Scan for the cell matching the given text and deliver its (X, Y) coordinate at center. 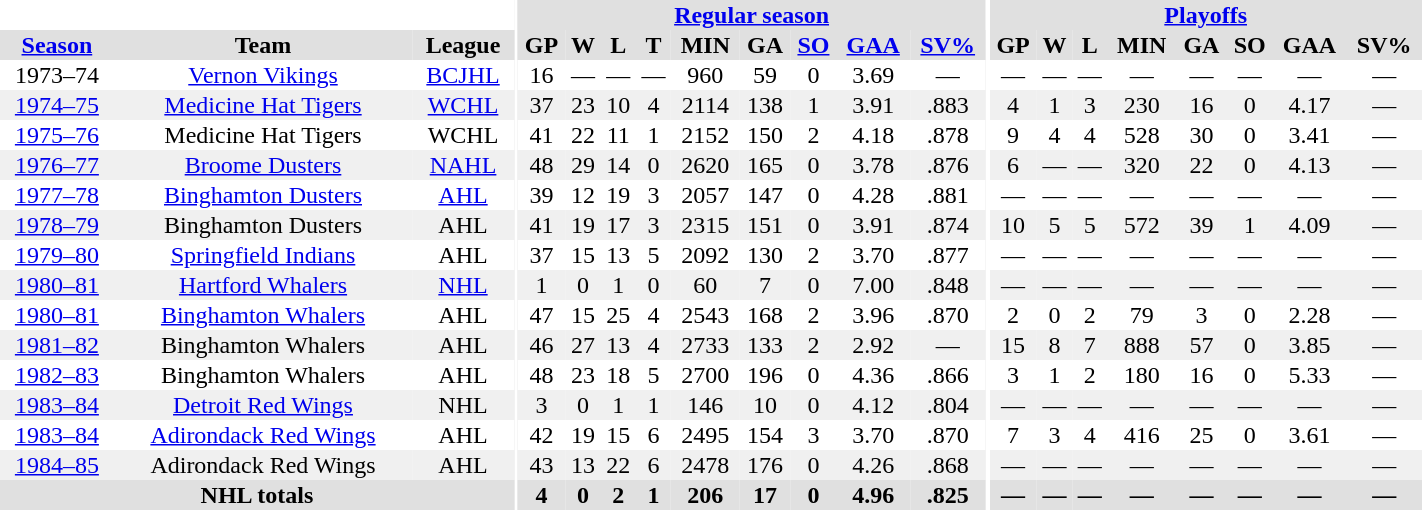
888 (1141, 345)
151 (766, 225)
.868 (948, 465)
Season (57, 45)
150 (766, 135)
1984–85 (57, 465)
11 (618, 135)
9 (1013, 135)
.881 (948, 195)
79 (1141, 315)
230 (1141, 105)
43 (542, 465)
Hartford Whalers (263, 285)
1981–82 (57, 345)
Detroit Red Wings (263, 405)
30 (1202, 135)
2.28 (1310, 315)
7.00 (873, 285)
League (463, 45)
1979–80 (57, 255)
176 (766, 465)
165 (766, 165)
1975–76 (57, 135)
2152 (705, 135)
.866 (948, 375)
416 (1141, 435)
BCJHL (463, 75)
180 (1141, 375)
Team (263, 45)
4.12 (873, 405)
2733 (705, 345)
.874 (948, 225)
.877 (948, 255)
.878 (948, 135)
4.28 (873, 195)
2315 (705, 225)
Regular season (752, 15)
60 (705, 285)
2620 (705, 165)
Broome Dusters (263, 165)
147 (766, 195)
4.96 (873, 495)
1982–83 (57, 375)
5.33 (1310, 375)
2700 (705, 375)
.848 (948, 285)
1973–74 (57, 75)
3.69 (873, 75)
1976–77 (57, 165)
528 (1141, 135)
196 (766, 375)
130 (766, 255)
3.61 (1310, 435)
4.13 (1310, 165)
154 (766, 435)
Playoffs (1206, 15)
2543 (705, 315)
320 (1141, 165)
206 (705, 495)
138 (766, 105)
3.41 (1310, 135)
NAHL (463, 165)
46 (542, 345)
Vernon Vikings (263, 75)
2495 (705, 435)
12 (582, 195)
.825 (948, 495)
2057 (705, 195)
.876 (948, 165)
3.96 (873, 315)
3.85 (1310, 345)
4.17 (1310, 105)
572 (1141, 225)
18 (618, 375)
3.78 (873, 165)
1978–79 (57, 225)
2.92 (873, 345)
1977–78 (57, 195)
42 (542, 435)
27 (582, 345)
29 (582, 165)
.883 (948, 105)
Springfield Indians (263, 255)
4.36 (873, 375)
8 (1054, 345)
NHL totals (257, 495)
4.09 (1310, 225)
14 (618, 165)
4.26 (873, 465)
T (654, 45)
133 (766, 345)
2478 (705, 465)
960 (705, 75)
59 (766, 75)
4.18 (873, 135)
2114 (705, 105)
1974–75 (57, 105)
57 (1202, 345)
146 (705, 405)
168 (766, 315)
.804 (948, 405)
2092 (705, 255)
47 (542, 315)
